Locate the cell with the specified text and output its (x, y) center coordinate. 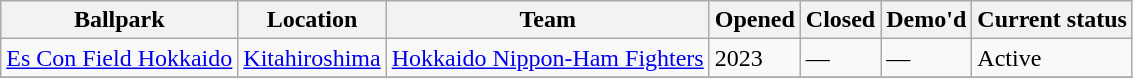
Kitahiroshima (312, 58)
Demo'd (926, 20)
Closed (840, 20)
Opened (754, 20)
Location (312, 20)
Current status (1052, 20)
Active (1052, 58)
Team (548, 20)
Hokkaido Nippon-Ham Fighters (548, 58)
Es Con Field Hokkaido (120, 58)
Ballpark (120, 20)
2023 (754, 58)
